Return the [X, Y] coordinate for the center point of the cell that contains the specified text.  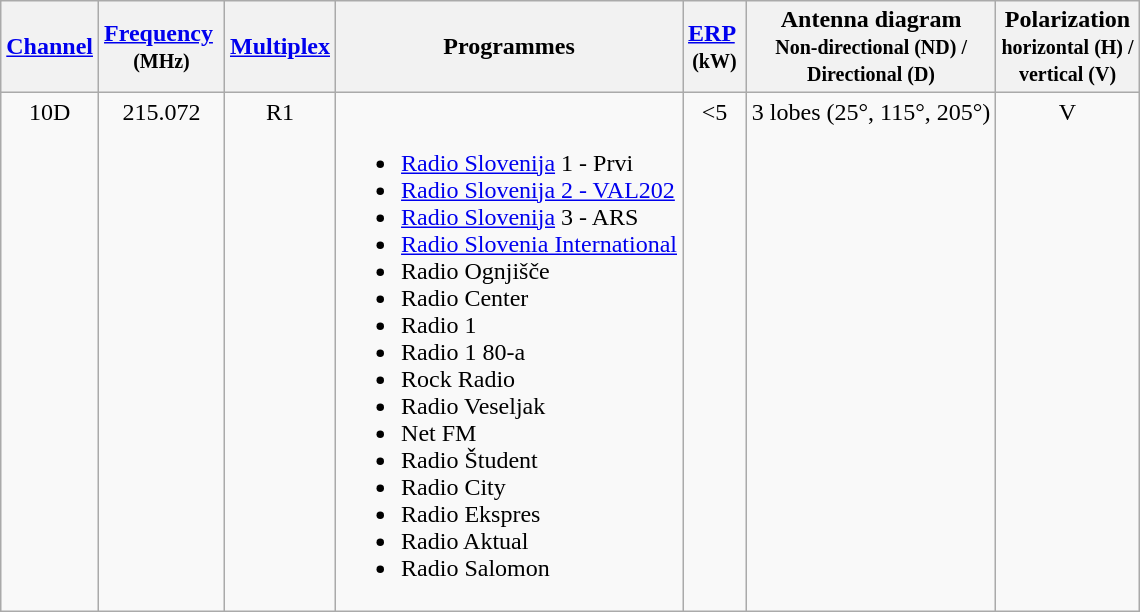
Channel [50, 47]
ERP (kW) [715, 47]
10D [50, 352]
Polarizationhorizontal (H) /vertical (V) [1068, 47]
R1 [280, 352]
V [1068, 352]
Antenna diagramNon-directional (ND) /Directional (D) [871, 47]
Programmes [510, 47]
Frequency (MHz) [162, 47]
215.072 [162, 352]
<5 [715, 352]
Multiplex [280, 47]
3 lobes (25°, 115°, 205°) [871, 352]
